Return the [x, y] coordinate for the center point of the cell that contains the specified text.  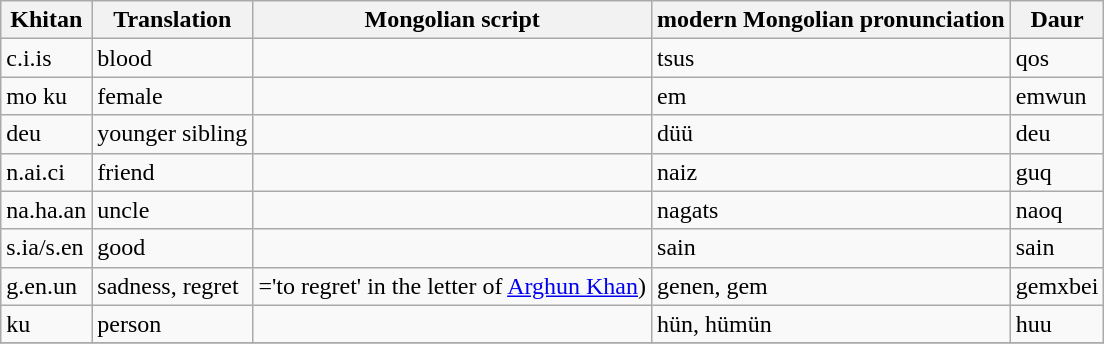
nagats [832, 210]
guq [1057, 172]
modern Mongolian pronunciation [832, 20]
mo ku [46, 96]
s.ia/s.en [46, 248]
uncle [172, 210]
huu [1057, 324]
female [172, 96]
younger sibling [172, 134]
ku [46, 324]
Khitan [46, 20]
person [172, 324]
na.ha.an [46, 210]
düü [832, 134]
Daur [1057, 20]
n.ai.ci [46, 172]
Mongolian script [452, 20]
genen, gem [832, 286]
naiz [832, 172]
naoq [1057, 210]
good [172, 248]
emwun [1057, 96]
='to regret' in the letter of Arghun Khan) [452, 286]
g.en.un [46, 286]
Translation [172, 20]
qos [1057, 58]
c.i.is [46, 58]
hün, hümün [832, 324]
blood [172, 58]
em [832, 96]
sadness, regret [172, 286]
gemxbei [1057, 286]
tsus [832, 58]
friend [172, 172]
